Detect which cell encompasses the target text, then output its (X, Y) center coordinate. 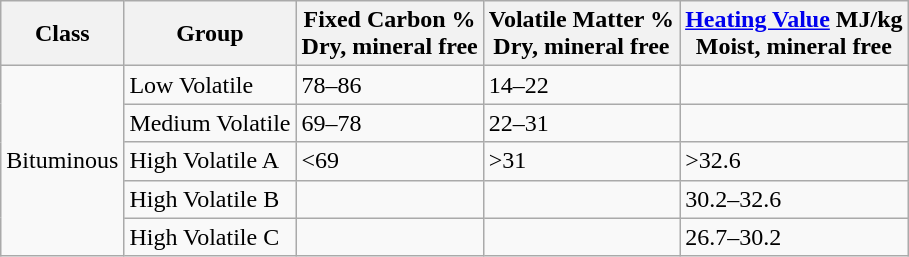
Fixed Carbon % Dry, mineral free (390, 34)
26.7–30.2 (794, 237)
22–31 (581, 123)
>32.6 (794, 161)
Heating Value MJ/kg Moist, mineral free (794, 34)
78–86 (390, 85)
High Volatile A (210, 161)
30.2–32.6 (794, 199)
>31 (581, 161)
Low Volatile (210, 85)
Bituminous (62, 161)
14–22 (581, 85)
Group (210, 34)
Volatile Matter % Dry, mineral free (581, 34)
Class (62, 34)
High Volatile C (210, 237)
Medium Volatile (210, 123)
69–78 (390, 123)
High Volatile B (210, 199)
<69 (390, 161)
